Extract the (X, Y) coordinate from the center of the cell holding the provided text.  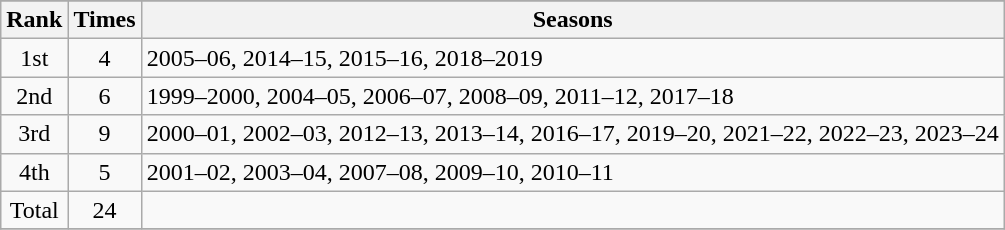
Rank (34, 20)
2nd (34, 96)
4th (34, 172)
24 (104, 210)
9 (104, 134)
Times (104, 20)
Total (34, 210)
5 (104, 172)
2005–06, 2014–15, 2015–16, 2018–2019 (572, 58)
6 (104, 96)
1999–2000, 2004–05, 2006–07, 2008–09, 2011–12, 2017–18 (572, 96)
1st (34, 58)
2000–01, 2002–03, 2012–13, 2013–14, 2016–17, 2019–20, 2021–22, 2022–23, 2023–24 (572, 134)
3rd (34, 134)
2001–02, 2003–04, 2007–08, 2009–10, 2010–11 (572, 172)
Seasons (572, 20)
4 (104, 58)
